Pinpoint the cell where the given text exists, returning its (x, y) midpoint coordinate. 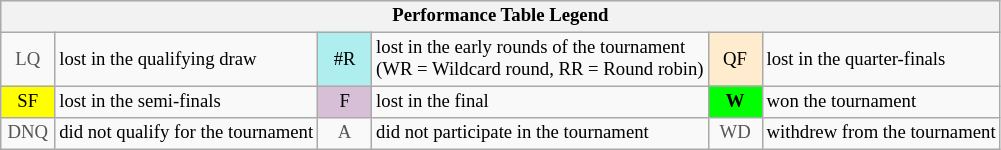
LQ (28, 60)
QF (735, 60)
DNQ (28, 134)
SF (28, 102)
WD (735, 134)
lost in the final (540, 102)
did not qualify for the tournament (186, 134)
did not participate in the tournament (540, 134)
Performance Table Legend (500, 16)
F (345, 102)
lost in the early rounds of the tournament(WR = Wildcard round, RR = Round robin) (540, 60)
lost in the quarter-finals (881, 60)
withdrew from the tournament (881, 134)
W (735, 102)
lost in the qualifying draw (186, 60)
#R (345, 60)
won the tournament (881, 102)
lost in the semi-finals (186, 102)
A (345, 134)
